Capture the cell that displays the provided text and extract its [x, y] central coordinate. 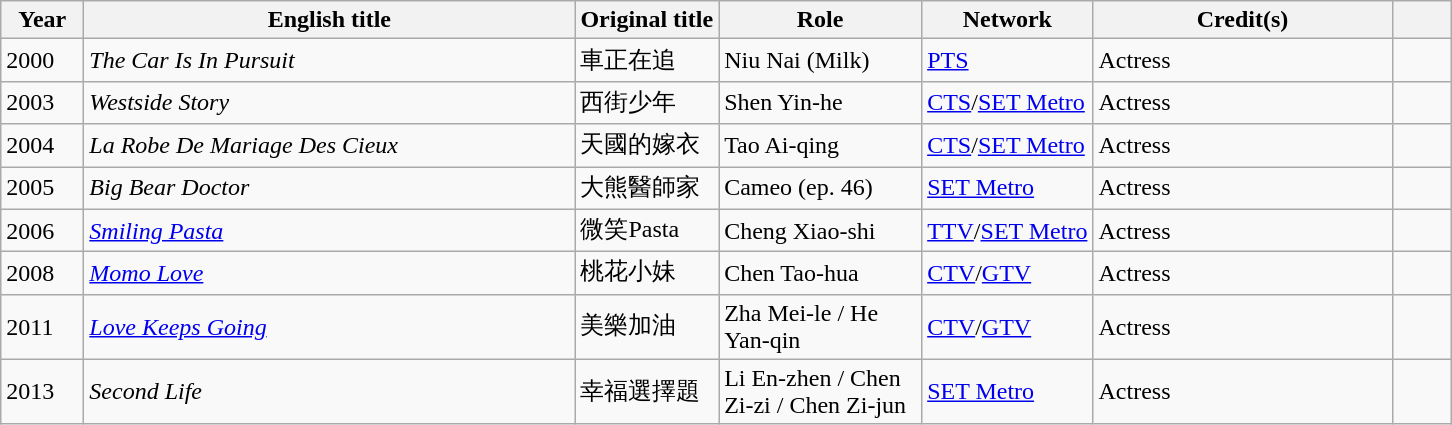
天國的嫁衣 [647, 146]
Role [820, 20]
Year [42, 20]
The Car Is In Pursuit [330, 60]
English title [330, 20]
Westside Story [330, 102]
Chen Tao-hua [820, 274]
2005 [42, 188]
Shen Yin-he [820, 102]
美樂加油 [647, 326]
2013 [42, 392]
Cheng Xiao-shi [820, 230]
2000 [42, 60]
TTV/SET Metro [1008, 230]
微笑Pasta [647, 230]
Love Keeps Going [330, 326]
Cameo (ep. 46) [820, 188]
車正在追 [647, 60]
大熊醫師家 [647, 188]
2003 [42, 102]
Tao Ai-qing [820, 146]
Second Life [330, 392]
Momo Love [330, 274]
2011 [42, 326]
幸福選擇題 [647, 392]
Zha Mei-le / He Yan-qin [820, 326]
Niu Nai (Milk) [820, 60]
Big Bear Doctor [330, 188]
桃花小妹 [647, 274]
Li En-zhen / Chen Zi-zi / Chen Zi-jun [820, 392]
Smiling Pasta [330, 230]
2008 [42, 274]
PTS [1008, 60]
Credit(s) [1242, 20]
La Robe De Mariage Des Cieux [330, 146]
Original title [647, 20]
2006 [42, 230]
西街少年 [647, 102]
2004 [42, 146]
Network [1008, 20]
